Return the [x, y] coordinate for the center point of the cell that contains the specified text.  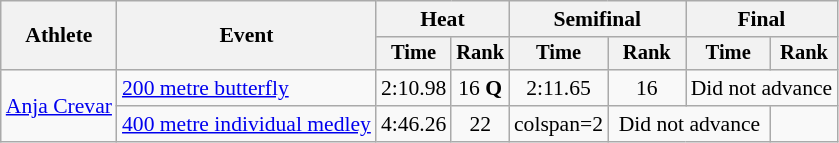
Semifinal [598, 19]
2:10.98 [414, 88]
16 Q [480, 88]
colspan=2 [558, 124]
200 metre butterfly [246, 88]
4:46.26 [414, 124]
Final [762, 19]
Event [246, 36]
2:11.65 [558, 88]
Heat [442, 19]
400 metre individual medley [246, 124]
Athlete [59, 36]
Anja Crevar [59, 106]
22 [480, 124]
16 [647, 88]
